Capture the cell that displays the provided text and extract its [X, Y] central coordinate. 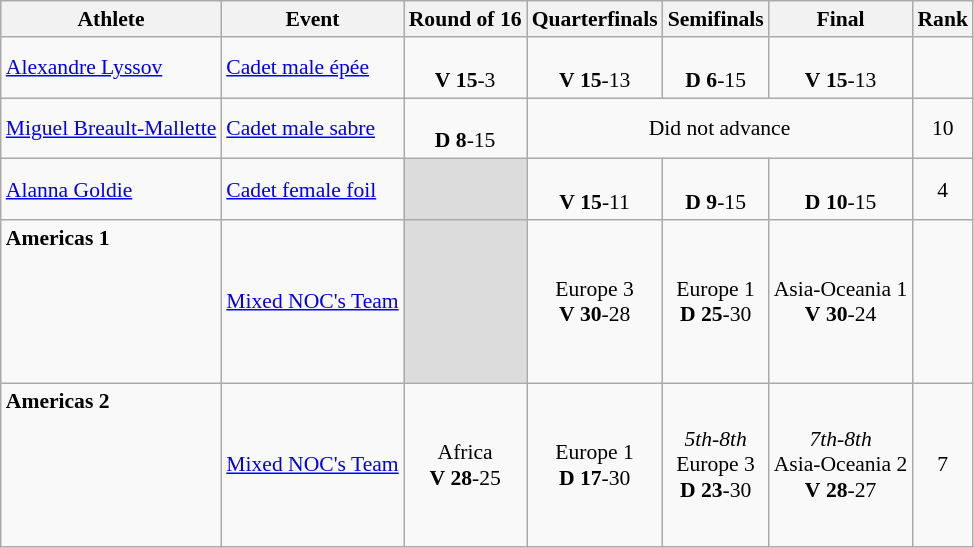
Cadet male sabre [312, 128]
Athlete [112, 19]
Final [841, 19]
V 15-11 [595, 190]
Europe 3 V 30-28 [595, 302]
Europe 1 D 25-30 [716, 302]
Americas 2 [112, 464]
7th-8thAsia-Oceania 2 V 28-27 [841, 464]
4 [942, 190]
Miguel Breault-Mallette [112, 128]
Round of 16 [466, 19]
Rank [942, 19]
Quarterfinals [595, 19]
Semifinals [716, 19]
Cadet female foil [312, 190]
D 6-15 [716, 68]
7 [942, 464]
5th-8thEurope 3 D 23-30 [716, 464]
D 8-15 [466, 128]
Event [312, 19]
Asia-Oceania 1 V 30-24 [841, 302]
Europe 1 D 17-30 [595, 464]
D 9-15 [716, 190]
Alanna Goldie [112, 190]
Alexandre Lyssov [112, 68]
D 10-15 [841, 190]
V 15-3 [466, 68]
Did not advance [720, 128]
10 [942, 128]
Africa V 28-25 [466, 464]
Americas 1 [112, 302]
Cadet male épée [312, 68]
